Find where the given text appears and provide that cell's center as (X, Y) coordinate. 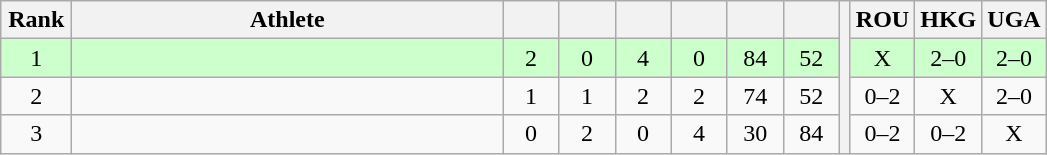
ROU (882, 20)
UGA (1014, 20)
Rank (36, 20)
30 (755, 134)
3 (36, 134)
74 (755, 96)
HKG (948, 20)
Athlete (288, 20)
